Provide the [x, y] coordinate of the cell's center where the given text is located.  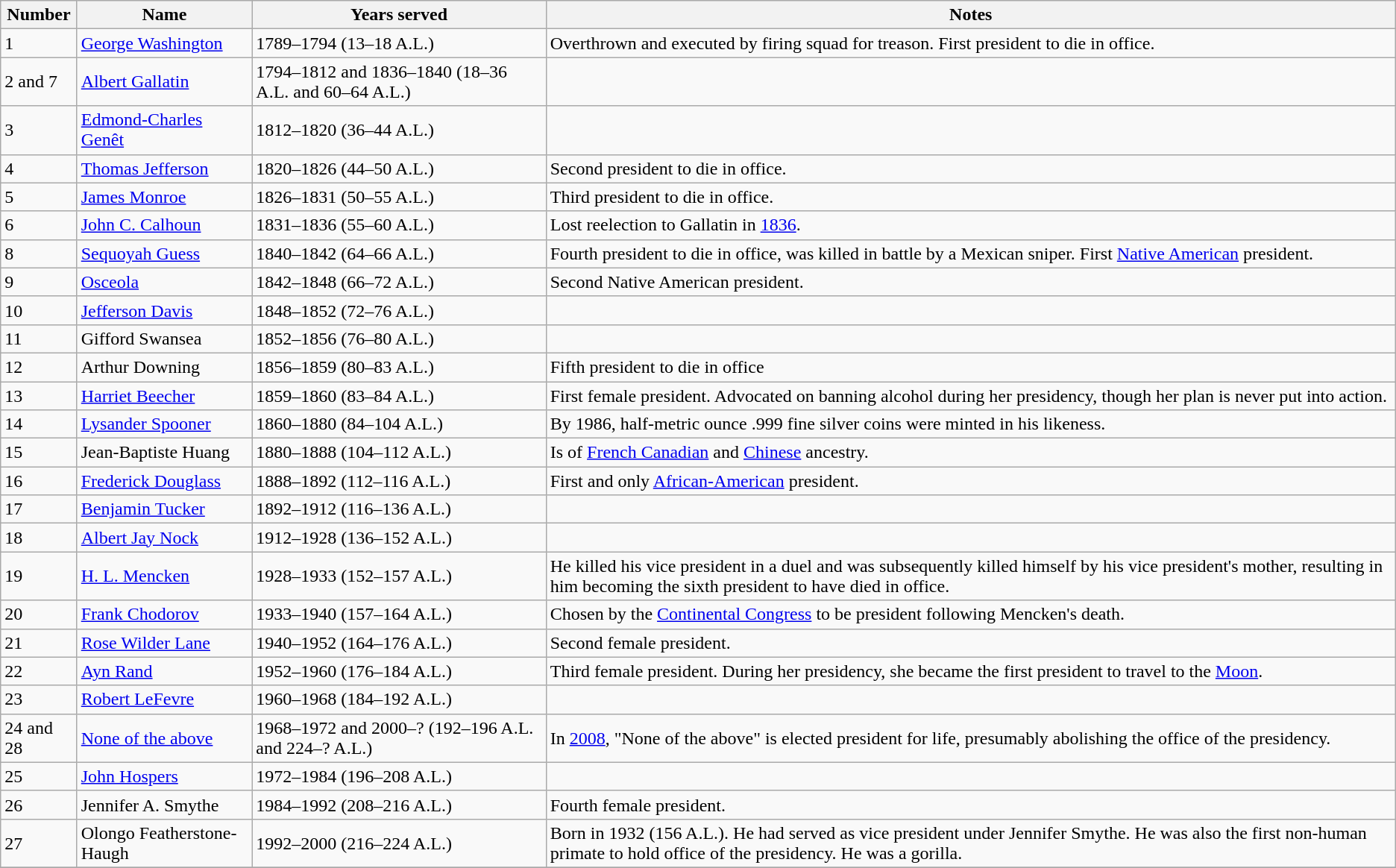
John C. Calhoun [164, 225]
6 [39, 225]
Years served [399, 15]
None of the above [164, 738]
15 [39, 453]
Harriet Beecher [164, 396]
27 [39, 843]
1831–1836 (55–60 A.L.) [399, 225]
19 [39, 576]
Notes [971, 15]
1892–1912 (116–136 A.L.) [399, 509]
Robert LeFevre [164, 699]
1789–1794 (13–18 A.L.) [399, 43]
Osceola [164, 282]
1992–2000 (216–224 A.L.) [399, 843]
9 [39, 282]
In 2008, "None of the above" is elected president for life, presumably abolishing the office of the presidency. [971, 738]
2 and 7 [39, 82]
1812–1820 (36–44 A.L.) [399, 130]
13 [39, 396]
James Monroe [164, 197]
Jean-Baptiste Huang [164, 453]
5 [39, 197]
John Hospers [164, 776]
Lost reelection to Gallatin in 1836. [971, 225]
25 [39, 776]
Jefferson Davis [164, 310]
1888–1892 (112–116 A.L.) [399, 481]
Jennifer A. Smythe [164, 805]
Benjamin Tucker [164, 509]
8 [39, 254]
21 [39, 643]
10 [39, 310]
11 [39, 339]
Third female president. During her presidency, she became the first president to travel to the Moon. [971, 671]
1 [39, 43]
20 [39, 614]
Albert Gallatin [164, 82]
Arthur Downing [164, 367]
1860–1880 (84–104 A.L.) [399, 424]
By 1986, half-metric ounce .999 fine silver coins were minted in his likeness. [971, 424]
12 [39, 367]
H. L. Mencken [164, 576]
1912–1928 (136–152 A.L.) [399, 538]
1842–1848 (66–72 A.L.) [399, 282]
Second female president. [971, 643]
18 [39, 538]
Fourth president to die in office, was killed in battle by a Mexican sniper. First Native American president. [971, 254]
Frederick Douglass [164, 481]
1960–1968 (184–192 A.L.) [399, 699]
Second Native American president. [971, 282]
1826–1831 (50–55 A.L.) [399, 197]
Overthrown and executed by firing squad for treason. First president to die in office. [971, 43]
17 [39, 509]
Sequoyah Guess [164, 254]
George Washington [164, 43]
3 [39, 130]
1984–1992 (208–216 A.L.) [399, 805]
First female president. Advocated on banning alcohol during her presidency, though her plan is never put into action. [971, 396]
Gifford Swansea [164, 339]
Fourth female president. [971, 805]
Lysander Spooner [164, 424]
Albert Jay Nock [164, 538]
1848–1852 (72–76 A.L.) [399, 310]
Olongo Featherstone-Haugh [164, 843]
Second president to die in office. [971, 169]
Edmond-Charles Genêt [164, 130]
1820–1826 (44–50 A.L.) [399, 169]
1880–1888 (104–112 A.L.) [399, 453]
1859–1860 (83–84 A.L.) [399, 396]
24 and 28 [39, 738]
Is of French Canadian and Chinese ancestry. [971, 453]
1952–1960 (176–184 A.L.) [399, 671]
26 [39, 805]
1840–1842 (64–66 A.L.) [399, 254]
1968–1972 and 2000–? (192–196 A.L. and 224–? A.L.) [399, 738]
First and only African-American president. [971, 481]
Fifth president to die in office [971, 367]
4 [39, 169]
23 [39, 699]
Frank Chodorov [164, 614]
1933–1940 (157–164 A.L.) [399, 614]
1856–1859 (80–83 A.L.) [399, 367]
Rose Wilder Lane [164, 643]
1794–1812 and 1836–1840 (18–36 A.L. and 60–64 A.L.) [399, 82]
22 [39, 671]
1940–1952 (164–176 A.L.) [399, 643]
Thomas Jefferson [164, 169]
Number [39, 15]
14 [39, 424]
Ayn Rand [164, 671]
Third president to die in office. [971, 197]
1928–1933 (152–157 A.L.) [399, 576]
1972–1984 (196–208 A.L.) [399, 776]
16 [39, 481]
1852–1856 (76–80 A.L.) [399, 339]
Chosen by the Continental Congress to be president following Mencken's death. [971, 614]
Name [164, 15]
